Return [x, y] of the center of cell containing provided text 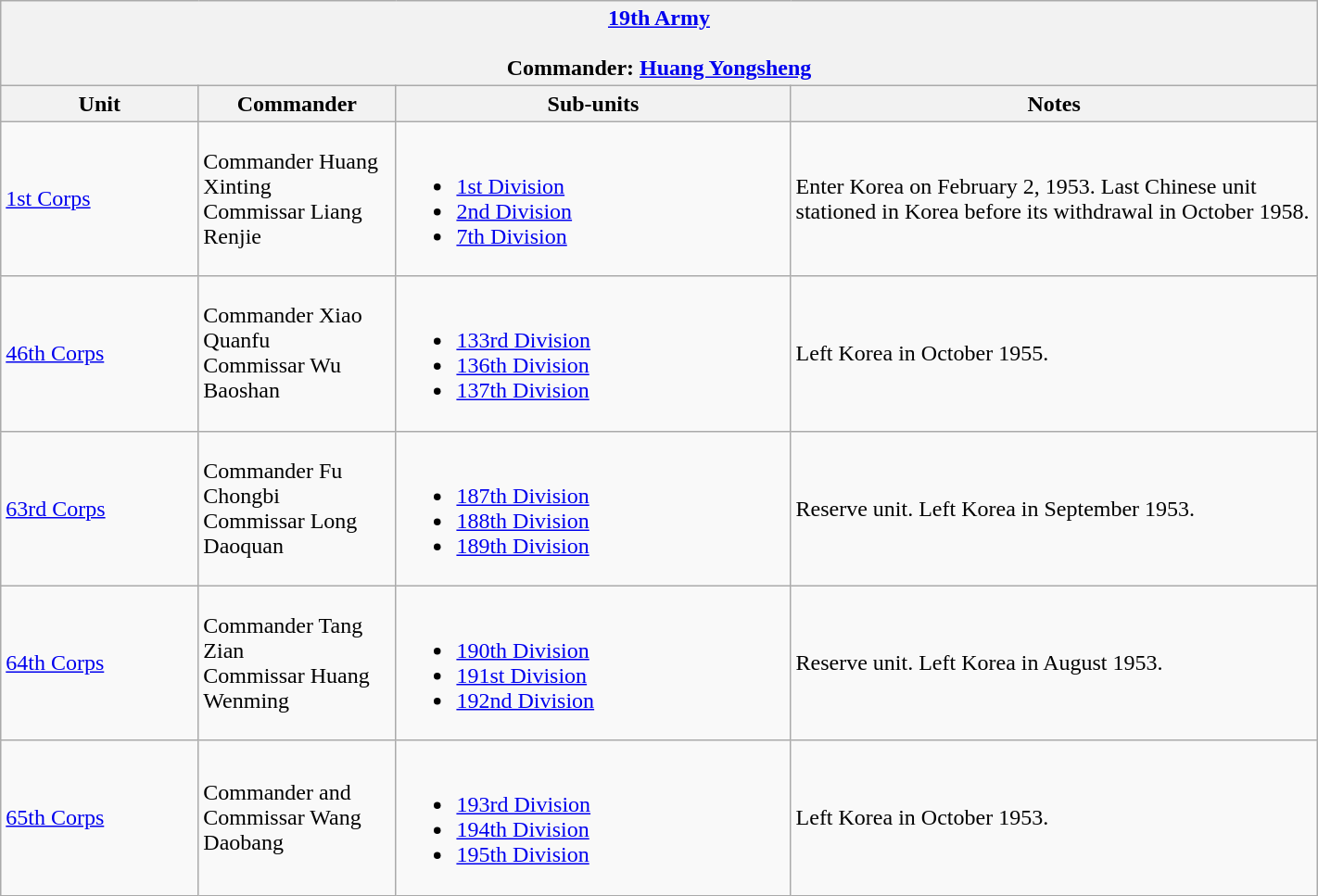
Commander and Commissar Wang Daobang [297, 817]
Commander Huang XintingCommissar Liang Renjie [297, 198]
133rd Division136th Division137th Division [593, 354]
Reserve unit. Left Korea in August 1953. [1054, 663]
46th Corps [100, 354]
Notes [1054, 104]
Left Korea in October 1953. [1054, 817]
Commander Xiao QuanfuCommissar Wu Baoshan [297, 354]
19th ArmyCommander: Huang Yongsheng [659, 44]
1st Corps [100, 198]
64th Corps [100, 663]
63rd Corps [100, 508]
187th Division188th Division189th Division [593, 508]
Left Korea in October 1955. [1054, 354]
190th Division191st Division192nd Division [593, 663]
Enter Korea on February 2, 1953. Last Chinese unit stationed in Korea before its withdrawal in October 1958. [1054, 198]
Sub-units [593, 104]
Unit [100, 104]
Commander Tang ZianCommissar Huang Wenming [297, 663]
65th Corps [100, 817]
Commander Fu ChongbiCommissar Long Daoquan [297, 508]
1st Division2nd Division7th Division [593, 198]
193rd Division194th Division195th Division [593, 817]
Reserve unit. Left Korea in September 1953. [1054, 508]
Commander [297, 104]
